Detect which cell encompasses the target text, then output its (X, Y) center coordinate. 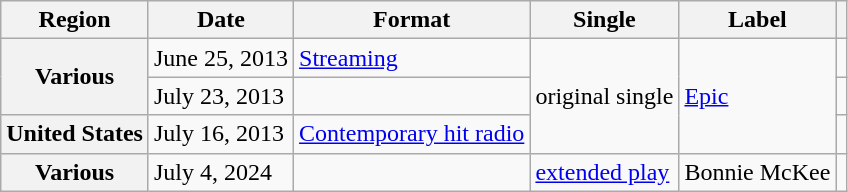
extended play (604, 172)
Contemporary hit radio (412, 134)
Region (75, 20)
original single (604, 96)
Label (758, 20)
July 4, 2024 (220, 172)
Date (220, 20)
June 25, 2013 (220, 58)
Format (412, 20)
July 16, 2013 (220, 134)
Single (604, 20)
United States (75, 134)
Streaming (412, 58)
Bonnie McKee (758, 172)
July 23, 2013 (220, 96)
Epic (758, 96)
